Pinpoint the cell where the given text exists, returning its [X, Y] midpoint coordinate. 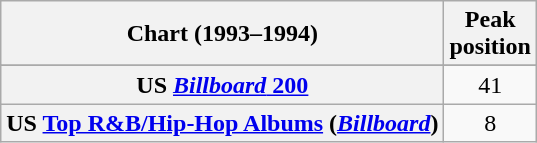
8 [490, 123]
Peakposition [490, 34]
US Top R&B/Hip-Hop Albums (Billboard) [222, 123]
41 [490, 85]
US Billboard 200 [222, 85]
Chart (1993–1994) [222, 34]
